Find where the given text appears and provide that cell's center as (X, Y) coordinate. 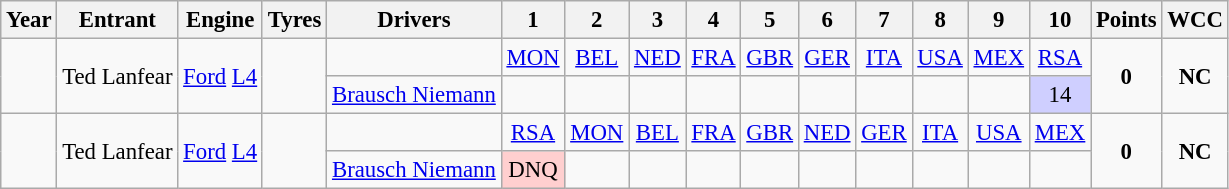
Entrant (118, 20)
10 (1060, 20)
4 (714, 20)
WCC (1195, 20)
14 (1060, 95)
5 (770, 20)
6 (826, 20)
3 (658, 20)
8 (940, 20)
9 (998, 20)
2 (597, 20)
Points (1126, 20)
Drivers (414, 20)
Tyres (294, 20)
Engine (220, 20)
1 (533, 20)
DNQ (533, 170)
Year (29, 20)
7 (884, 20)
